Return the (x, y) coordinate for the center point of the cell that contains the specified text.  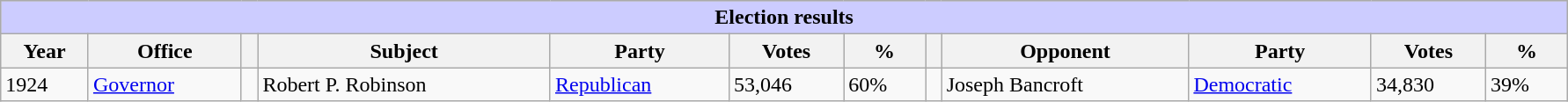
34,830 (1428, 84)
Year (45, 51)
39% (1526, 84)
60% (885, 84)
Opponent (1065, 51)
Joseph Bancroft (1065, 84)
Democratic (1280, 84)
Election results (785, 18)
1924 (45, 84)
Office (165, 51)
Robert P. Robinson (405, 84)
53,046 (787, 84)
Subject (405, 51)
Republican (639, 84)
Governor (165, 84)
